Pinpoint the cell where the given text exists, returning its (X, Y) midpoint coordinate. 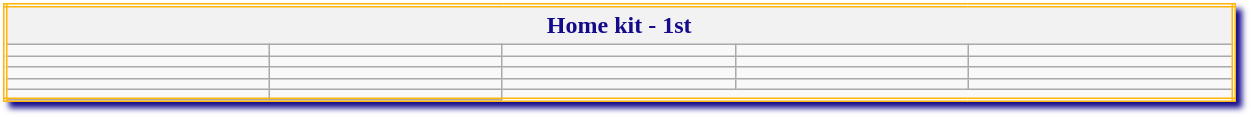
Home kit - 1st (619, 25)
